Determine the (X, Y) coordinate at the center of the cell enclosing the given text.  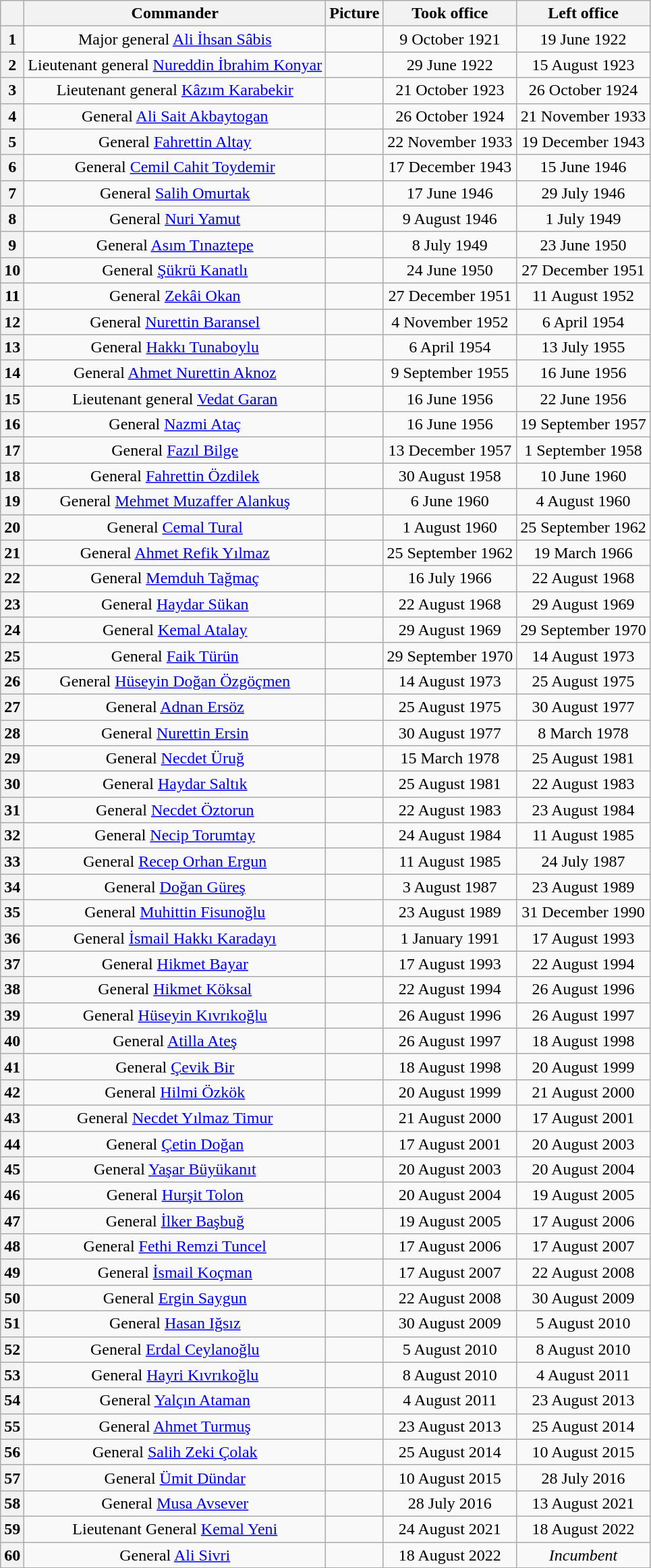
General Kemal Atalay (175, 630)
46 (12, 1195)
19 March 1966 (584, 553)
23 June 1950 (584, 244)
20 (12, 527)
14 (12, 373)
General Ahmet Refik Yılmaz (175, 553)
55 (12, 1426)
17 June 1946 (450, 193)
4 November 1952 (450, 322)
32 (12, 836)
General Fethi Remzi Tuncel (175, 1247)
General Çevik Bir (175, 1066)
27 (12, 707)
General Ergin Saygun (175, 1298)
General Memduh Tağmaç (175, 578)
General İlker Başbuğ (175, 1221)
General Şükrü Kanatlı (175, 270)
Lieutenant general Nureddin İbrahim Konyar (175, 65)
9 (12, 244)
General Doğan Güreş (175, 887)
21 November 1933 (584, 116)
59 (12, 1529)
3 August 1987 (450, 887)
General Nurettin Baransel (175, 322)
8 (12, 219)
4 (12, 116)
Took office (450, 13)
9 August 1946 (450, 219)
15 August 1923 (584, 65)
General Necdet Öztorun (175, 810)
General Yaşar Büyükanıt (175, 1170)
36 (12, 938)
15 March 1978 (450, 759)
19 (12, 502)
13 July 1955 (584, 348)
1 (12, 39)
General Necdet Üruğ (175, 759)
General Hüseyin Doğan Özgöçmen (175, 681)
General Ümit Dündar (175, 1478)
General Hilmi Özkök (175, 1092)
Left office (584, 13)
17 (12, 450)
General Yalçın Ataman (175, 1401)
60 (12, 1555)
General Ali Sivri (175, 1555)
21 October 1923 (450, 90)
47 (12, 1221)
49 (12, 1272)
1 January 1991 (450, 938)
General Hayri Kıvrıkoğlu (175, 1375)
35 (12, 913)
Commander (175, 13)
31 December 1990 (584, 913)
General Atilla Ateş (175, 1041)
58 (12, 1503)
31 (12, 810)
12 (12, 322)
General Salih Zeki Çolak (175, 1452)
51 (12, 1324)
16 (12, 425)
23 (12, 604)
45 (12, 1170)
1 September 1958 (584, 450)
54 (12, 1401)
9 September 1955 (450, 373)
22 November 1933 (450, 142)
30 (12, 784)
16 July 1966 (450, 578)
6 June 1960 (450, 502)
General Musa Avsever (175, 1503)
General Mehmet Muzaffer Alankuş (175, 502)
General Necdet Yılmaz Timur (175, 1118)
53 (12, 1375)
10 (12, 270)
General Asım Tınaztepe (175, 244)
57 (12, 1478)
22 June 1956 (584, 399)
19 June 1922 (584, 39)
56 (12, 1452)
17 December 1943 (450, 167)
24 June 1950 (450, 270)
General Adnan Ersöz (175, 707)
29 (12, 759)
24 (12, 630)
13 December 1957 (450, 450)
15 (12, 399)
3 (12, 90)
24 August 2021 (450, 1529)
General Hikmet Köksal (175, 990)
2 (12, 65)
General Zekâi Okan (175, 296)
General Hasan Iğsız (175, 1324)
22 (12, 578)
General İsmail Koçman (175, 1272)
34 (12, 887)
50 (12, 1298)
29 June 1922 (450, 65)
General Necip Torumtay (175, 836)
8 March 1978 (584, 732)
37 (12, 964)
General Haydar Saltık (175, 784)
8 July 1949 (450, 244)
General Cemal Tural (175, 527)
Picture (355, 13)
General Çetin Doğan (175, 1144)
30 August 1958 (450, 476)
General Haydar Sükan (175, 604)
Lieutenant general Kâzım Karabekir (175, 90)
General İsmail Hakkı Karadayı (175, 938)
General Salih Omurtak (175, 193)
24 August 1984 (450, 836)
Major general Ali İhsan Sâbis (175, 39)
General Nurettin Ersin (175, 732)
21 (12, 553)
15 June 1946 (584, 167)
General Ahmet Turmuş (175, 1426)
39 (12, 1015)
26 (12, 681)
43 (12, 1118)
General Fahrettin Altay (175, 142)
33 (12, 861)
General Erdal Ceylanoğlu (175, 1349)
General Fazıl Bilge (175, 450)
General Faik Türün (175, 655)
42 (12, 1092)
10 June 1960 (584, 476)
General Hurşit Tolon (175, 1195)
4 August 1960 (584, 502)
13 (12, 348)
29 July 1946 (584, 193)
General Nazmi Ataç (175, 425)
48 (12, 1247)
19 December 1943 (584, 142)
General Muhittin Fisunoğlu (175, 913)
Incumbent (584, 1555)
28 (12, 732)
44 (12, 1144)
1 July 1949 (584, 219)
Lieutenant general Vedat Garan (175, 399)
40 (12, 1041)
General Nuri Yamut (175, 219)
5 (12, 142)
Lieutenant General Kemal Yeni (175, 1529)
6 (12, 167)
General Recep Orhan Ergun (175, 861)
38 (12, 990)
General Ahmet Nurettin Aknoz (175, 373)
9 October 1921 (450, 39)
23 August 1984 (584, 810)
25 (12, 655)
18 (12, 476)
1 August 1960 (450, 527)
11 August 1952 (584, 296)
41 (12, 1066)
General Hakkı Tunaboylu (175, 348)
19 September 1957 (584, 425)
13 August 2021 (584, 1503)
7 (12, 193)
General Hikmet Bayar (175, 964)
General Ali Sait Akbaytogan (175, 116)
General Cemil Cahit Toydemir (175, 167)
11 (12, 296)
52 (12, 1349)
24 July 1987 (584, 861)
General Fahrettin Özdilek (175, 476)
General Hüseyin Kıvrıkoğlu (175, 1015)
